Output the [X, Y] coordinate of the center of the cell containing the given text.  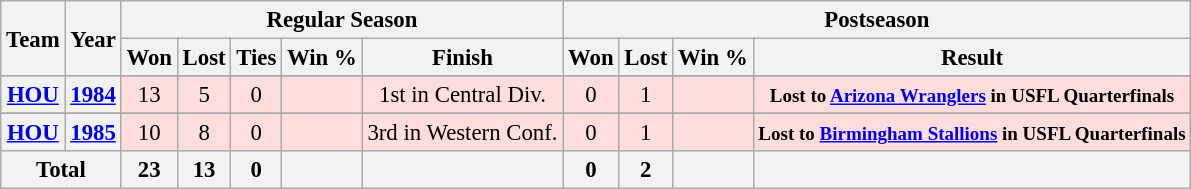
Postseason [877, 20]
1984 [93, 95]
5 [204, 95]
Finish [462, 58]
Lost to Birmingham Stallions in USFL Quarterfinals [972, 133]
Team [33, 38]
1985 [93, 133]
10 [149, 133]
Regular Season [342, 20]
Lost to Arizona Wranglers in USFL Quarterfinals [972, 95]
Result [972, 58]
8 [204, 133]
Ties [256, 58]
1st in Central Div. [462, 95]
3rd in Western Conf. [462, 133]
2 [646, 170]
23 [149, 170]
Year [93, 38]
Total [61, 170]
